Locate the cell with the specified text and output its (x, y) center coordinate. 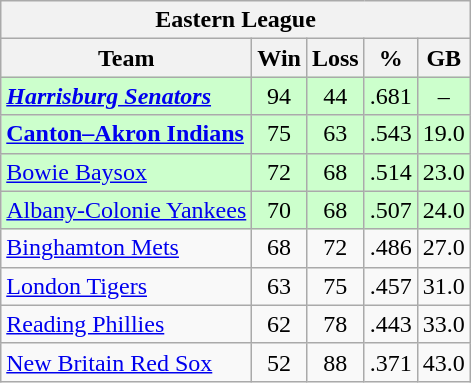
94 (280, 96)
44 (335, 96)
Loss (335, 58)
GB (444, 58)
New Britain Red Sox (126, 362)
52 (280, 362)
% (390, 58)
24.0 (444, 210)
Harrisburg Senators (126, 96)
– (444, 96)
Bowie Baysox (126, 172)
.457 (390, 286)
London Tigers (126, 286)
70 (280, 210)
88 (335, 362)
Win (280, 58)
.371 (390, 362)
.443 (390, 324)
Eastern League (236, 20)
Binghamton Mets (126, 248)
62 (280, 324)
.543 (390, 134)
Team (126, 58)
.681 (390, 96)
Albany-Colonie Yankees (126, 210)
.514 (390, 172)
Reading Phillies (126, 324)
43.0 (444, 362)
78 (335, 324)
23.0 (444, 172)
33.0 (444, 324)
Canton–Akron Indians (126, 134)
27.0 (444, 248)
.486 (390, 248)
.507 (390, 210)
19.0 (444, 134)
31.0 (444, 286)
